Output the (x, y) coordinate of the center of the cell containing the given text.  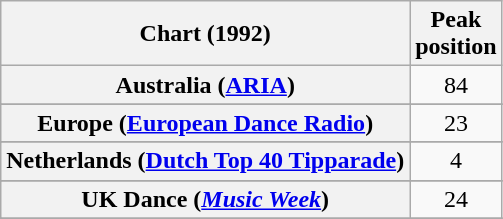
23 (456, 123)
24 (456, 199)
Europe (European Dance Radio) (206, 123)
Chart (1992) (206, 34)
Peakposition (456, 34)
Netherlands (Dutch Top 40 Tipparade) (206, 161)
Australia (ARIA) (206, 85)
84 (456, 85)
4 (456, 161)
UK Dance (Music Week) (206, 199)
